Return the (X, Y) coordinate for the center point of the cell that contains the specified text.  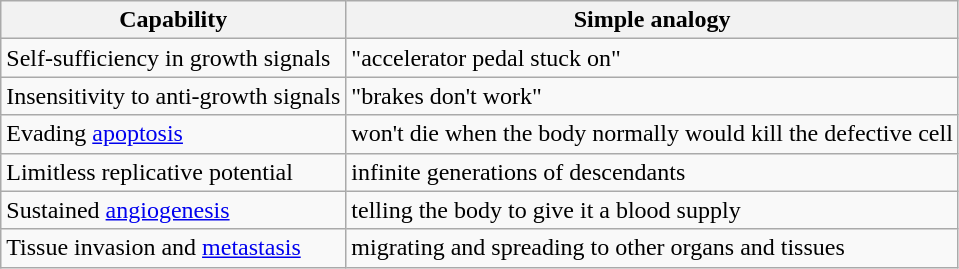
Capability (174, 20)
Insensitivity to anti-growth signals (174, 96)
migrating and spreading to other organs and tissues (652, 248)
"brakes don't work" (652, 96)
Tissue invasion and metastasis (174, 248)
Limitless replicative potential (174, 172)
won't die when the body normally would kill the defective cell (652, 134)
Self-sufficiency in growth signals (174, 58)
infinite generations of descendants (652, 172)
"accelerator pedal stuck on" (652, 58)
telling the body to give it a blood supply (652, 210)
Simple analogy (652, 20)
Evading apoptosis (174, 134)
Sustained angiogenesis (174, 210)
